Identify which cell holds the provided text, then report its (x, y) central coordinate. 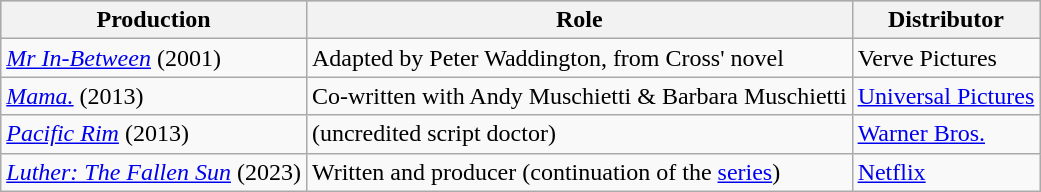
Warner Bros. (946, 134)
Distributor (946, 20)
Adapted by Peter Waddington, from Cross' novel (579, 58)
Luther: The Fallen Sun (2023) (154, 172)
(uncredited script doctor) (579, 134)
Pacific Rim (2013) (154, 134)
Mama. (2013) (154, 96)
Production (154, 20)
Verve Pictures (946, 58)
Co-written with Andy Muschietti & Barbara Muschietti (579, 96)
Universal Pictures (946, 96)
Role (579, 20)
Written and producer (continuation of the series) (579, 172)
Mr In-Between (2001) (154, 58)
Netflix (946, 172)
